Provide the [X, Y] coordinate of the cell's center where the given text is located.  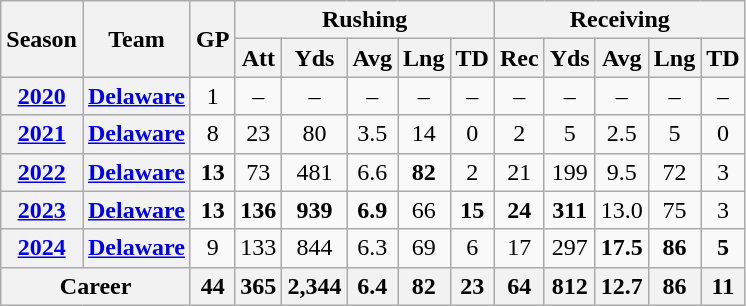
2,344 [314, 286]
Receiving [620, 20]
6.3 [372, 248]
2020 [42, 96]
199 [570, 172]
21 [519, 172]
136 [258, 210]
Rushing [365, 20]
Team [136, 39]
Season [42, 39]
311 [570, 210]
6 [472, 248]
9 [212, 248]
73 [258, 172]
Career [96, 286]
64 [519, 286]
80 [314, 134]
9.5 [622, 172]
13.0 [622, 210]
11 [723, 286]
66 [424, 210]
75 [674, 210]
3.5 [372, 134]
2023 [42, 210]
72 [674, 172]
69 [424, 248]
6.9 [372, 210]
44 [212, 286]
2024 [42, 248]
Att [258, 58]
6.6 [372, 172]
6.4 [372, 286]
2.5 [622, 134]
939 [314, 210]
12.7 [622, 286]
365 [258, 286]
812 [570, 286]
17 [519, 248]
8 [212, 134]
24 [519, 210]
481 [314, 172]
17.5 [622, 248]
Rec [519, 58]
14 [424, 134]
1 [212, 96]
133 [258, 248]
844 [314, 248]
GP [212, 39]
297 [570, 248]
2022 [42, 172]
2021 [42, 134]
15 [472, 210]
